Determine the [x, y] coordinate at the center of the cell enclosing the given text.  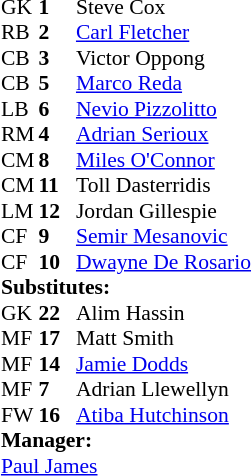
Alim Hassin [164, 313]
5 [57, 83]
Atiba Hutchinson [164, 415]
Semir Mesanovic [164, 237]
Matt Smith [164, 339]
RM [20, 135]
LM [20, 211]
Nevio Pizzolitto [164, 109]
Miles O'Connor [164, 160]
Carl Fletcher [164, 33]
22 [57, 313]
17 [57, 339]
RB [20, 33]
GK [20, 313]
FW [20, 415]
Victor Oppong [164, 58]
11 [57, 185]
Jamie Dodds [164, 364]
9 [57, 237]
10 [57, 262]
2 [57, 33]
14 [57, 364]
Jordan Gillespie [164, 211]
8 [57, 160]
Manager: [126, 441]
Adrian Llewellyn [164, 389]
3 [57, 58]
4 [57, 135]
Adrian Serioux [164, 135]
Marco Reda [164, 83]
Dwayne De Rosario [164, 262]
7 [57, 389]
LB [20, 109]
Toll Dasterridis [164, 185]
12 [57, 211]
Substitutes: [126, 287]
6 [57, 109]
16 [57, 415]
